Capture the cell that displays the provided text and extract its [x, y] central coordinate. 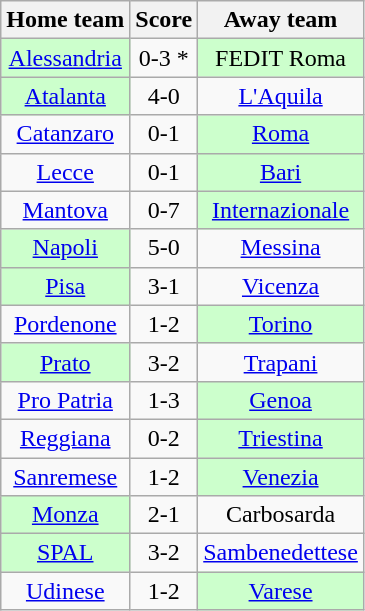
Trapani [281, 362]
Napoli [66, 248]
Vicenza [281, 286]
5-0 [164, 248]
Sanremese [66, 477]
Triestina [281, 438]
Pisa [66, 286]
Away team [281, 20]
Pordenone [66, 324]
Catanzaro [66, 134]
Reggiana [66, 438]
L'Aquila [281, 96]
Carbosarda [281, 515]
Udinese [66, 591]
Monza [66, 515]
Genoa [281, 400]
Score [164, 20]
4-0 [164, 96]
Atalanta [66, 96]
Mantova [66, 210]
Venezia [281, 477]
0-7 [164, 210]
Lecce [66, 172]
Messina [281, 248]
1-3 [164, 400]
Internazionale [281, 210]
FEDIT Roma [281, 58]
Bari [281, 172]
Alessandria [66, 58]
3-1 [164, 286]
Roma [281, 134]
Home team [66, 20]
Torino [281, 324]
0-2 [164, 438]
Prato [66, 362]
Pro Patria [66, 400]
2-1 [164, 515]
Sambenedettese [281, 553]
0-3 * [164, 58]
SPAL [66, 553]
Varese [281, 591]
